Search for the cell housing the specified text and yield its (X, Y) center coordinate. 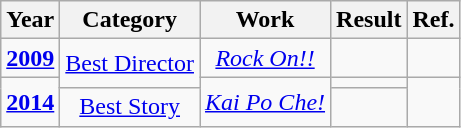
Work (266, 20)
Best Director (130, 64)
Category (130, 20)
2014 (30, 102)
Year (30, 20)
Result (369, 20)
Rock On!! (266, 58)
Ref. (434, 20)
Best Story (130, 107)
2009 (30, 58)
Kai Po Che! (266, 102)
